Determine the [x, y] coordinate at the center of the cell enclosing the given text.  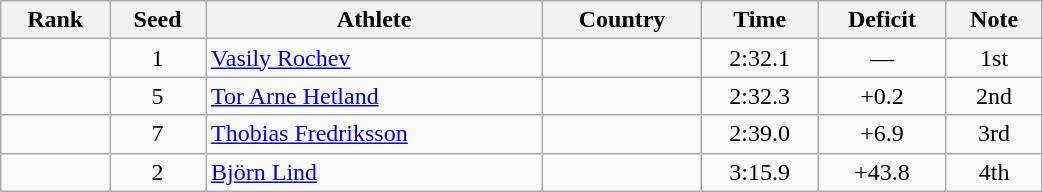
— [882, 58]
Deficit [882, 20]
+0.2 [882, 96]
Rank [56, 20]
5 [158, 96]
Tor Arne Hetland [374, 96]
Vasily Rochev [374, 58]
Time [759, 20]
2:32.1 [759, 58]
1 [158, 58]
Björn Lind [374, 172]
Note [994, 20]
1st [994, 58]
2 [158, 172]
+6.9 [882, 134]
Thobias Fredriksson [374, 134]
2nd [994, 96]
Athlete [374, 20]
3:15.9 [759, 172]
2:39.0 [759, 134]
Country [622, 20]
4th [994, 172]
Seed [158, 20]
2:32.3 [759, 96]
7 [158, 134]
+43.8 [882, 172]
3rd [994, 134]
